Scan for the cell matching the given text and deliver its [x, y] coordinate at center. 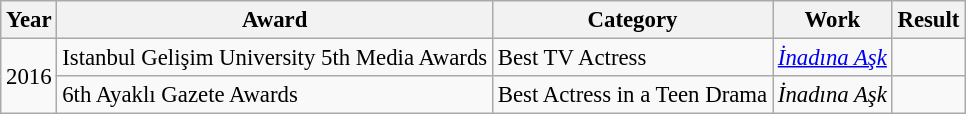
Category [633, 20]
Year [29, 20]
Best Actress in a Teen Drama [633, 95]
6th Ayaklı Gazete Awards [275, 95]
Istanbul Gelişim University 5th Media Awards [275, 58]
Award [275, 20]
Best TV Actress [633, 58]
Work [832, 20]
2016 [29, 76]
Result [928, 20]
